For the text-containing cell, return its midpoint in [x, y] coordinate format. 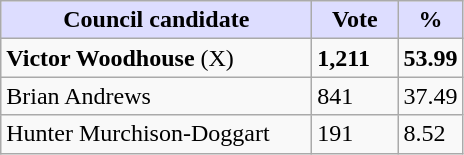
37.49 [430, 96]
Council candidate [156, 20]
841 [355, 96]
53.99 [430, 58]
1,211 [355, 58]
Hunter Murchison-Doggart [156, 134]
Vote [355, 20]
Brian Andrews [156, 96]
8.52 [430, 134]
191 [355, 134]
Victor Woodhouse (X) [156, 58]
% [430, 20]
